Pinpoint the cell where the given text exists, returning its (X, Y) midpoint coordinate. 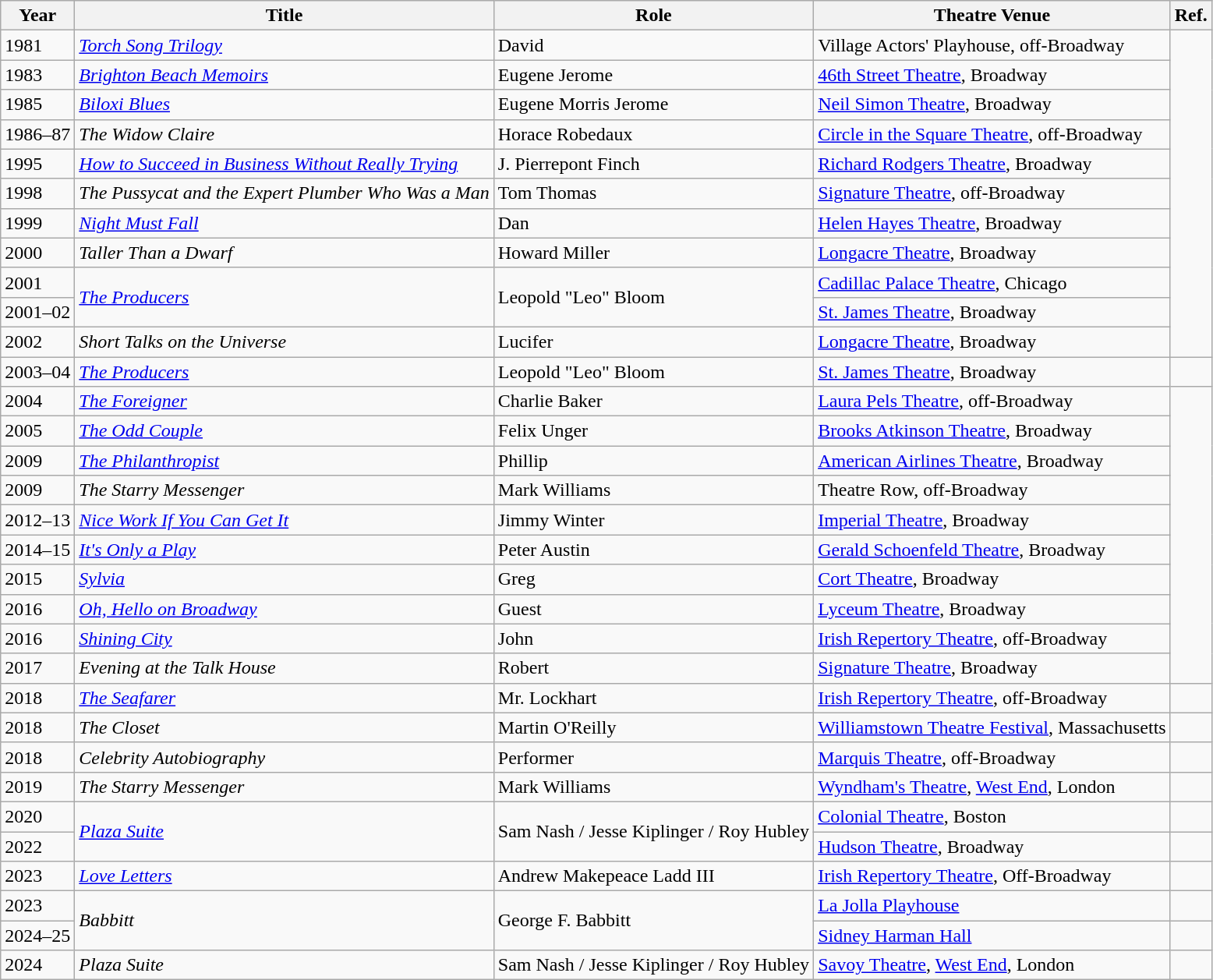
Neil Simon Theatre, Broadway (992, 104)
Richard Rodgers Theatre, Broadway (992, 164)
The Closet (284, 727)
Felix Unger (653, 431)
Theatre Row, off-Broadway (992, 490)
Theatre Venue (992, 16)
Biloxi Blues (284, 104)
2003–04 (37, 372)
Torch Song Trilogy (284, 45)
Signature Theatre, Broadway (992, 668)
1998 (37, 193)
Shining City (284, 639)
2001–02 (37, 312)
Short Talks on the Universe (284, 341)
Jimmy Winter (653, 520)
Colonial Theatre, Boston (992, 816)
Andrew Makepeace Ladd III (653, 876)
1999 (37, 223)
2024–25 (37, 936)
Martin O'Reilly (653, 727)
Lucifer (653, 341)
Robert (653, 668)
2020 (37, 816)
1995 (37, 164)
Peter Austin (653, 550)
Performer (653, 757)
Lyceum Theatre, Broadway (992, 609)
Evening at the Talk House (284, 668)
2001 (37, 282)
Wyndham's Theatre, West End, London (992, 787)
Role (653, 16)
J. Pierrepont Finch (653, 164)
Howard Miller (653, 253)
Laura Pels Theatre, off-Broadway (992, 402)
46th Street Theatre, Broadway (992, 75)
Imperial Theatre, Broadway (992, 520)
Title (284, 16)
Marquis Theatre, off-Broadway (992, 757)
Ref. (1191, 16)
2012–13 (37, 520)
Nice Work If You Can Get It (284, 520)
Cort Theatre, Broadway (992, 579)
The Odd Couple (284, 431)
2014–15 (37, 550)
American Airlines Theatre, Broadway (992, 461)
La Jolla Playhouse (992, 906)
1981 (37, 45)
Circle in the Square Theatre, off-Broadway (992, 134)
Dan (653, 223)
Sidney Harman Hall (992, 936)
Helen Hayes Theatre, Broadway (992, 223)
It's Only a Play (284, 550)
Celebrity Autobiography (284, 757)
2000 (37, 253)
2015 (37, 579)
Savoy Theatre, West End, London (992, 965)
Night Must Fall (284, 223)
Signature Theatre, off-Broadway (992, 193)
The Pussycat and the Expert Plumber Who Was a Man (284, 193)
2024 (37, 965)
2017 (37, 668)
2002 (37, 341)
Horace Robedaux (653, 134)
Oh, Hello on Broadway (284, 609)
Eugene Jerome (653, 75)
2019 (37, 787)
Sylvia (284, 579)
Taller Than a Dwarf (284, 253)
Gerald Schoenfeld Theatre, Broadway (992, 550)
1985 (37, 104)
John (653, 639)
2022 (37, 846)
Irish Repertory Theatre, Off-Broadway (992, 876)
How to Succeed in Business Without Really Trying (284, 164)
Babbitt (284, 921)
George F. Babbitt (653, 921)
2005 (37, 431)
The Seafarer (284, 698)
Year (37, 16)
Phillip (653, 461)
Williamstown Theatre Festival, Massachusetts (992, 727)
Village Actors' Playhouse, off-Broadway (992, 45)
Hudson Theatre, Broadway (992, 846)
Tom Thomas (653, 193)
1983 (37, 75)
Greg (653, 579)
Eugene Morris Jerome (653, 104)
Brooks Atkinson Theatre, Broadway (992, 431)
The Philanthropist (284, 461)
The Widow Claire (284, 134)
Charlie Baker (653, 402)
Cadillac Palace Theatre, Chicago (992, 282)
Mr. Lockhart (653, 698)
2004 (37, 402)
The Foreigner (284, 402)
Brighton Beach Memoirs (284, 75)
David (653, 45)
Love Letters (284, 876)
1986–87 (37, 134)
Guest (653, 609)
